Find where the given text appears and provide that cell's center as (x, y) coordinate. 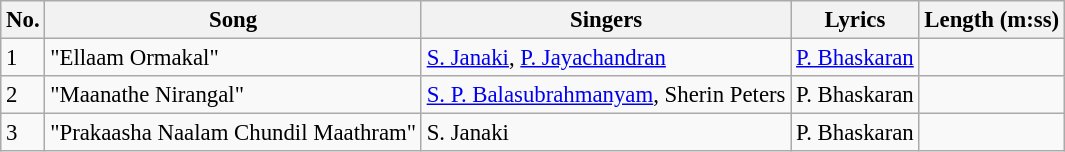
Length (m:ss) (992, 20)
"Prakaasha Naalam Chundil Maathram" (233, 133)
"Maanathe Nirangal" (233, 95)
No. (23, 20)
Singers (606, 20)
3 (23, 133)
2 (23, 95)
Song (233, 20)
Lyrics (855, 20)
1 (23, 58)
S. P. Balasubrahmanyam, Sherin Peters (606, 95)
S. Janaki, P. Jayachandran (606, 58)
S. Janaki (606, 133)
"Ellaam Ormakal" (233, 58)
